From the cell containing the given text, extract its center point as [X, Y] coordinate. 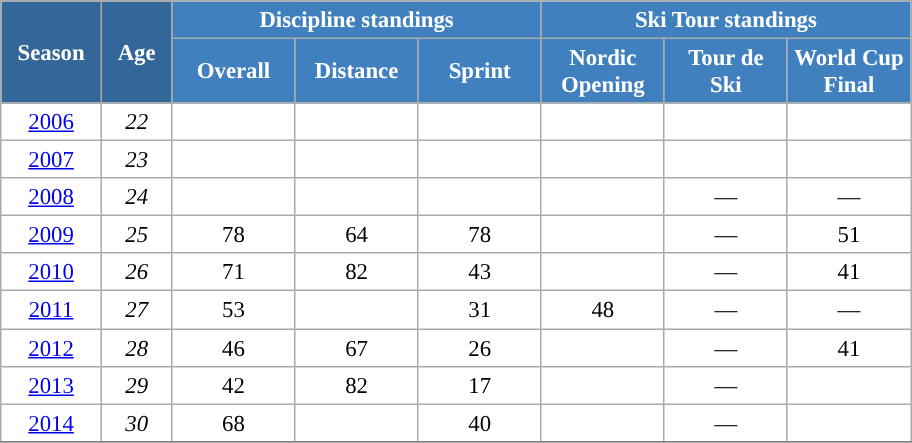
40 [480, 423]
51 [848, 235]
31 [480, 310]
46 [234, 348]
Age [136, 52]
2014 [52, 423]
World CupFinal [848, 72]
Ski Tour standings [726, 20]
2012 [52, 348]
2011 [52, 310]
53 [234, 310]
42 [234, 385]
2010 [52, 273]
NordicOpening [602, 72]
71 [234, 273]
64 [356, 235]
2008 [52, 197]
2007 [52, 160]
24 [136, 197]
25 [136, 235]
Discipline standings [356, 20]
Overall [234, 72]
Season [52, 52]
2006 [52, 122]
29 [136, 385]
28 [136, 348]
30 [136, 423]
22 [136, 122]
27 [136, 310]
Distance [356, 72]
68 [234, 423]
43 [480, 273]
Tour deSki [726, 72]
17 [480, 385]
23 [136, 160]
2009 [52, 235]
Sprint [480, 72]
67 [356, 348]
2013 [52, 385]
48 [602, 310]
